Return the [x, y] coordinate for the center point of the cell that contains the specified text.  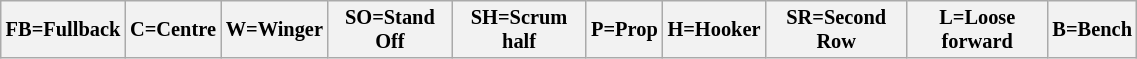
P=Prop [624, 29]
C=Centre [173, 29]
L=Loose forward [977, 29]
B=Bench [1092, 29]
SH=Scrum half [519, 29]
SR=Second Row [836, 29]
H=Hooker [714, 29]
SO=Stand Off [390, 29]
W=Winger [274, 29]
FB=Fullback [63, 29]
